Detect which cell encompasses the target text, then output its [x, y] center coordinate. 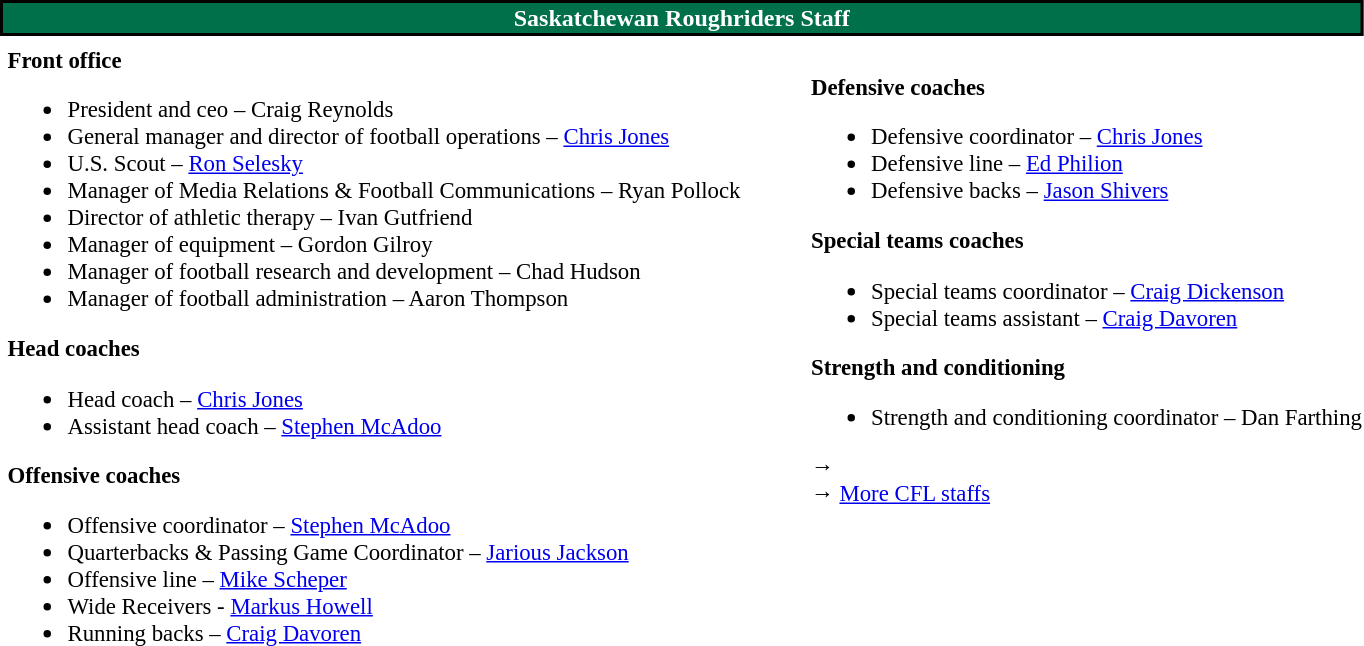
Saskatchewan Roughriders Staff [682, 18]
